Return (x, y) of the center of cell containing provided text 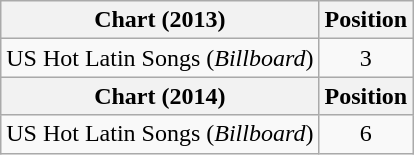
Chart (2014) (160, 96)
6 (366, 134)
3 (366, 58)
Chart (2013) (160, 20)
